Extract the (x, y) coordinate from the center of the cell holding the provided text.  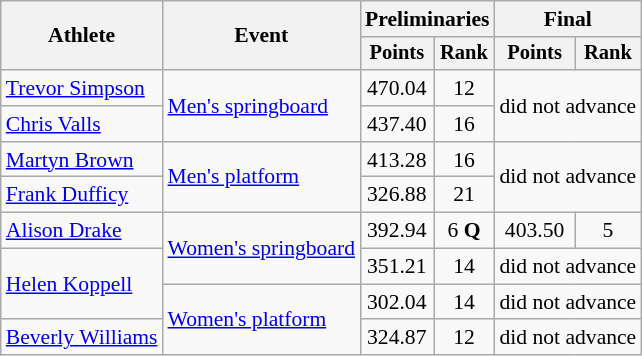
413.28 (397, 160)
6 Q (464, 231)
Women's springboard (261, 248)
Alison Drake (82, 231)
Preliminaries (427, 19)
Chris Valls (82, 124)
326.88 (397, 195)
Frank Dufficy (82, 195)
Athlete (82, 36)
302.04 (397, 302)
Beverly Williams (82, 338)
Final (568, 19)
392.94 (397, 231)
437.40 (397, 124)
Martyn Brown (82, 160)
Helen Koppell (82, 284)
470.04 (397, 88)
403.50 (534, 231)
Event (261, 36)
351.21 (397, 267)
Women's platform (261, 320)
5 (608, 231)
Trevor Simpson (82, 88)
324.87 (397, 338)
21 (464, 195)
Men's springboard (261, 106)
Men's platform (261, 178)
